Determine the (x, y) coordinate at the center of the cell enclosing the given text.  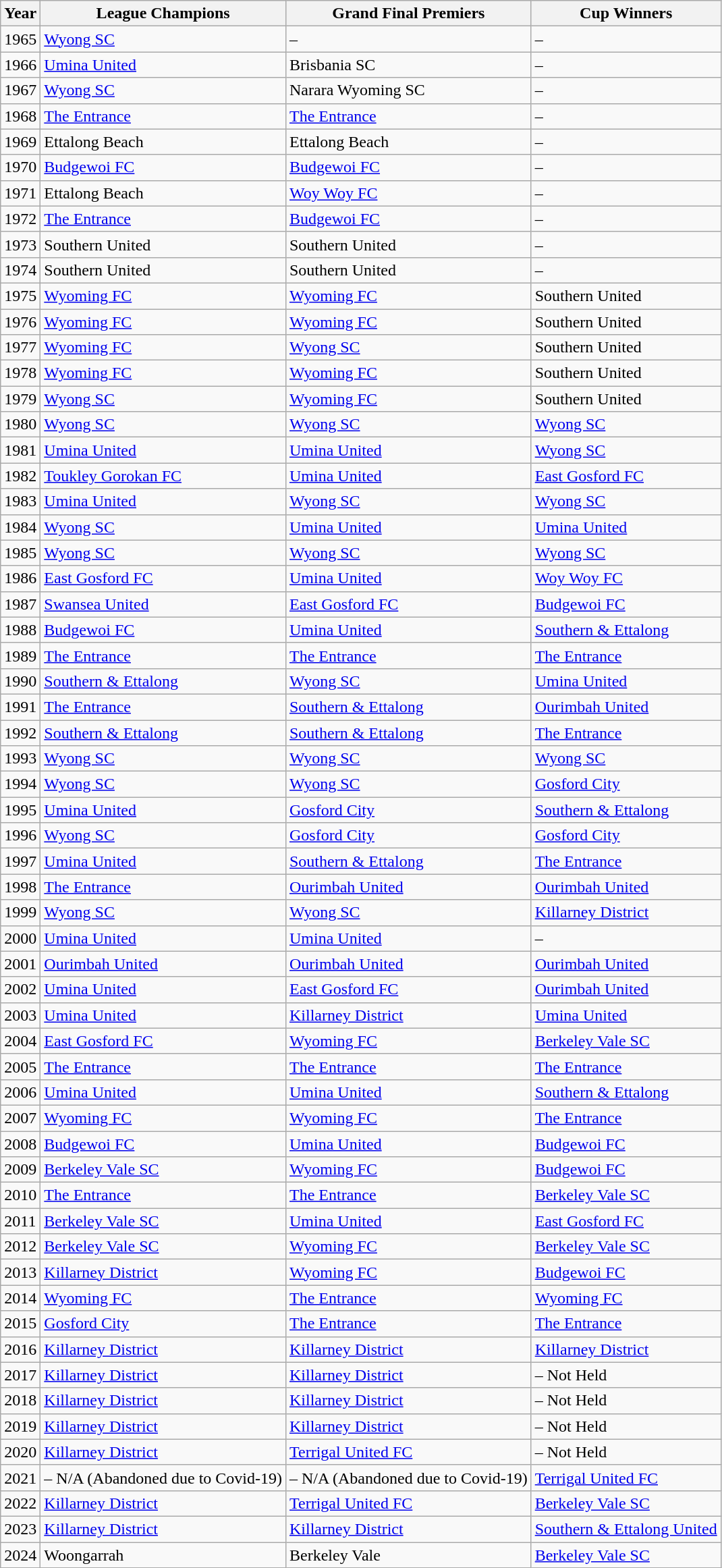
1972 (20, 219)
1986 (20, 578)
1971 (20, 193)
1973 (20, 244)
1970 (20, 167)
2013 (20, 1272)
1980 (20, 425)
2000 (20, 938)
2009 (20, 1170)
1989 (20, 655)
2011 (20, 1221)
1992 (20, 732)
Grand Final Premiers (408, 13)
1997 (20, 861)
2008 (20, 1144)
1995 (20, 810)
1991 (20, 707)
1975 (20, 296)
1999 (20, 913)
1982 (20, 476)
1965 (20, 39)
Woongarrah (163, 1555)
2002 (20, 990)
2004 (20, 1041)
2005 (20, 1066)
League Champions (163, 13)
2016 (20, 1349)
1977 (20, 348)
2021 (20, 1478)
1968 (20, 116)
1985 (20, 553)
1978 (20, 373)
1981 (20, 450)
1976 (20, 322)
2014 (20, 1298)
2018 (20, 1401)
2024 (20, 1555)
1987 (20, 604)
Toukley Gorokan FC (163, 476)
2017 (20, 1375)
2022 (20, 1503)
1994 (20, 784)
2010 (20, 1195)
1996 (20, 836)
1967 (20, 90)
1974 (20, 270)
Berkeley Vale (408, 1555)
Brisbania SC (408, 65)
1983 (20, 502)
1998 (20, 887)
2012 (20, 1247)
Southern & Ettalong United (626, 1529)
2015 (20, 1324)
1988 (20, 630)
1979 (20, 399)
Cup Winners (626, 13)
1990 (20, 681)
2019 (20, 1426)
2003 (20, 1015)
1966 (20, 65)
1969 (20, 142)
2020 (20, 1452)
2007 (20, 1118)
2023 (20, 1529)
1984 (20, 527)
Swansea United (163, 604)
1993 (20, 759)
2006 (20, 1092)
Year (20, 13)
Narara Wyoming SC (408, 90)
2001 (20, 964)
